Return the (x, y) coordinate for the center point of the cell that contains the specified text.  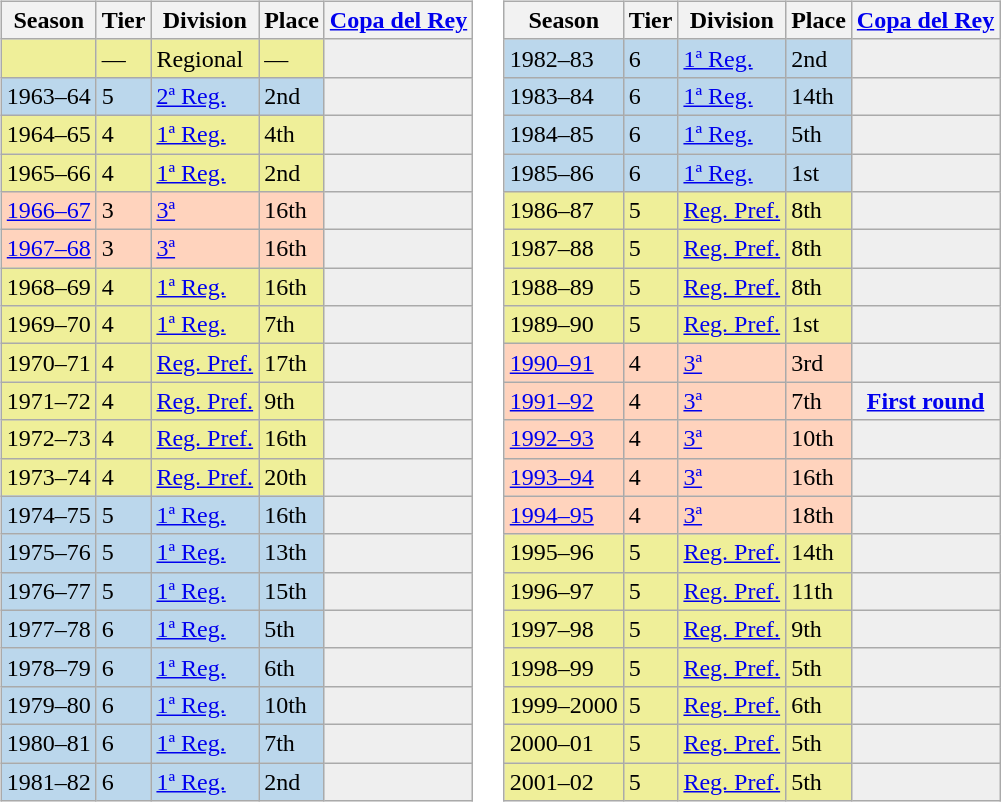
1973–74 (48, 477)
18th (819, 515)
1966–67 (48, 211)
4th (292, 134)
17th (292, 363)
First round (925, 401)
1988–89 (564, 287)
1977–78 (48, 629)
1968–69 (48, 287)
1981–82 (48, 781)
1975–76 (48, 553)
2001–02 (564, 781)
1970–71 (48, 363)
1976–77 (48, 591)
1999–2000 (564, 705)
1991–92 (564, 401)
1963–64 (48, 96)
1967–68 (48, 249)
20th (292, 477)
1998–99 (564, 667)
1979–80 (48, 705)
1986–87 (564, 211)
2000–01 (564, 743)
11th (819, 591)
2ª Reg. (205, 96)
1994–95 (564, 515)
Regional (205, 58)
3rd (819, 363)
1992–93 (564, 439)
1971–72 (48, 401)
1978–79 (48, 667)
1990–91 (564, 363)
13th (292, 553)
1964–65 (48, 134)
1965–66 (48, 173)
1985–86 (564, 173)
1984–85 (564, 134)
1987–88 (564, 249)
1996–97 (564, 591)
1974–75 (48, 515)
1969–70 (48, 325)
1983–84 (564, 96)
1982–83 (564, 58)
15th (292, 591)
1997–98 (564, 629)
1989–90 (564, 325)
1995–96 (564, 553)
1980–81 (48, 743)
1972–73 (48, 439)
1993–94 (564, 477)
